Capture the cell that displays the provided text and extract its [X, Y] central coordinate. 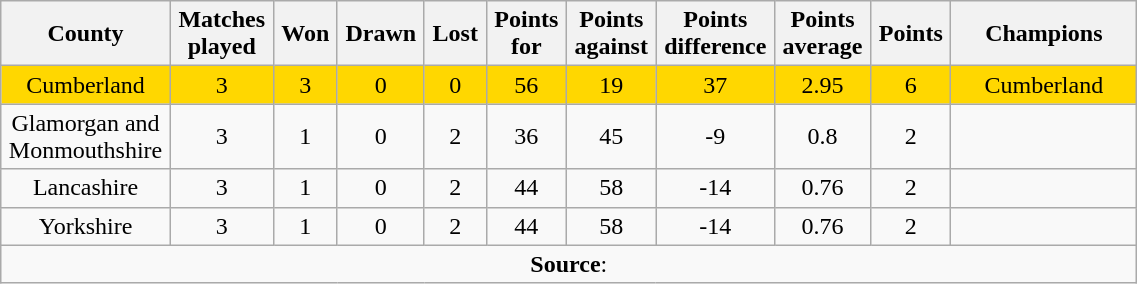
Points [911, 34]
Lost [455, 34]
County [86, 34]
45 [611, 136]
Won [305, 34]
6 [911, 85]
Drawn [380, 34]
36 [526, 136]
Yorkshire [86, 226]
Points against [611, 34]
Source: [569, 264]
37 [715, 85]
19 [611, 85]
Champions [1044, 34]
0.8 [822, 136]
Points average [822, 34]
Points difference [715, 34]
Glamorgan and Monmouthshire [86, 136]
Lancashire [86, 188]
56 [526, 85]
Points for [526, 34]
Matches played [222, 34]
2.95 [822, 85]
-9 [715, 136]
